From the cell containing the given text, extract its center point as [x, y] coordinate. 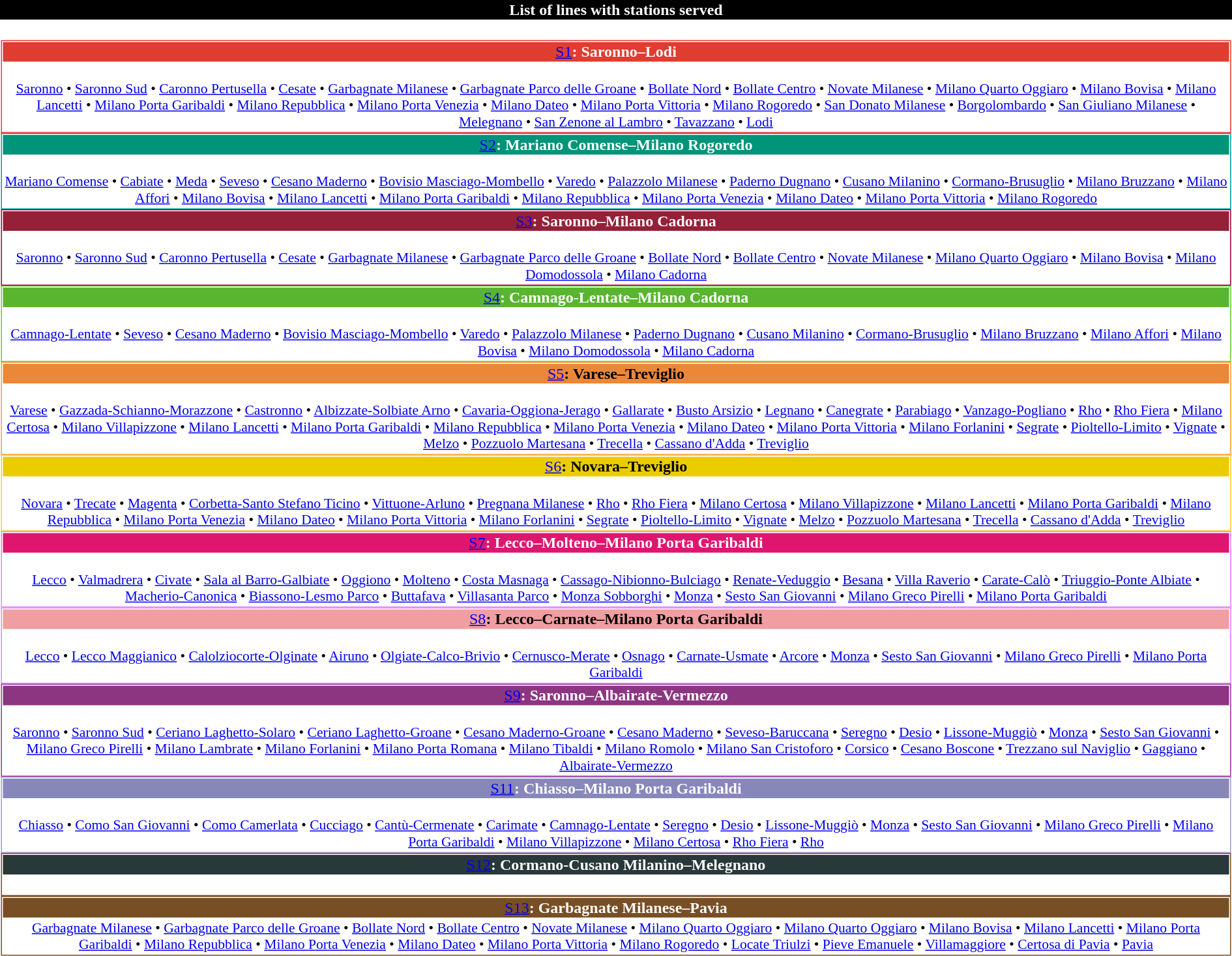
S7: Lecco–Molteno–Milano Porta Garibaldi [615, 543]
S6: Novara–Treviglio [615, 466]
S2: Mariano Comense–Milano Rogoredo [615, 145]
S5: Varese–Treviglio [615, 374]
S3: Saronno–Milano Cadorna [615, 221]
S12: Cormano-Cusano Milanino–Melegnano [615, 865]
S4: Camnago-Lentate–Milano Cadorna [615, 297]
List of lines with stations served [616, 10]
S8: Lecco–Carnate–Milano Porta Garibaldi [615, 619]
S9: Saronno–Albairate-Vermezzo [615, 696]
S1: Saronno–Lodi [615, 52]
S11: Chiasso–Milano Porta Garibaldi [615, 788]
S13: Garbagnate Milanese–Pavia [615, 908]
